Find where the given text appears and provide that cell's center as [x, y] coordinate. 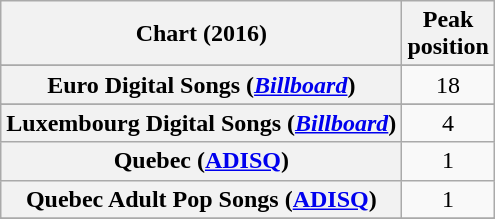
18 [448, 85]
Quebec Adult Pop Songs (ADISQ) [202, 199]
4 [448, 123]
Euro Digital Songs (Billboard) [202, 85]
Quebec (ADISQ) [202, 161]
Chart (2016) [202, 34]
Peakposition [448, 34]
Luxembourg Digital Songs (Billboard) [202, 123]
